Return (X, Y) of the center of cell containing provided text 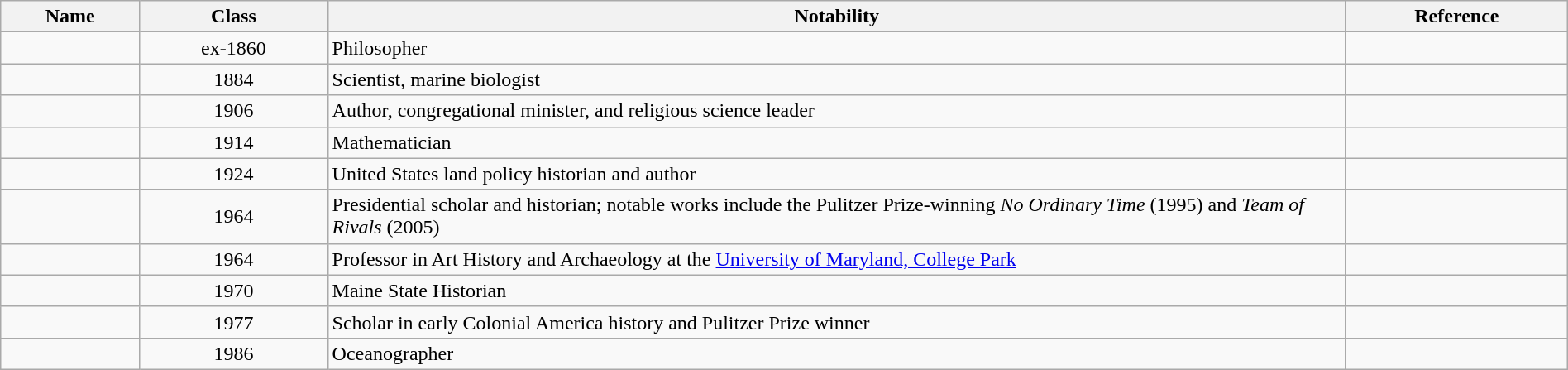
1977 (233, 322)
ex-1860 (233, 48)
United States land policy historian and author (837, 174)
Scholar in early Colonial America history and Pulitzer Prize winner (837, 322)
1906 (233, 111)
Class (233, 17)
Oceanographer (837, 353)
Presidential scholar and historian; notable works include the Pulitzer Prize-winning No Ordinary Time (1995) and Team of Rivals (2005) (837, 217)
1914 (233, 142)
Reference (1456, 17)
Name (70, 17)
Scientist, marine biologist (837, 79)
Philosopher (837, 48)
1986 (233, 353)
Notability (837, 17)
Maine State Historian (837, 291)
1884 (233, 79)
Mathematician (837, 142)
1924 (233, 174)
1970 (233, 291)
Author, congregational minister, and religious science leader (837, 111)
Professor in Art History and Archaeology at the University of Maryland, College Park (837, 259)
